Provide the [x, y] coordinate of the cell's center where the given text is located.  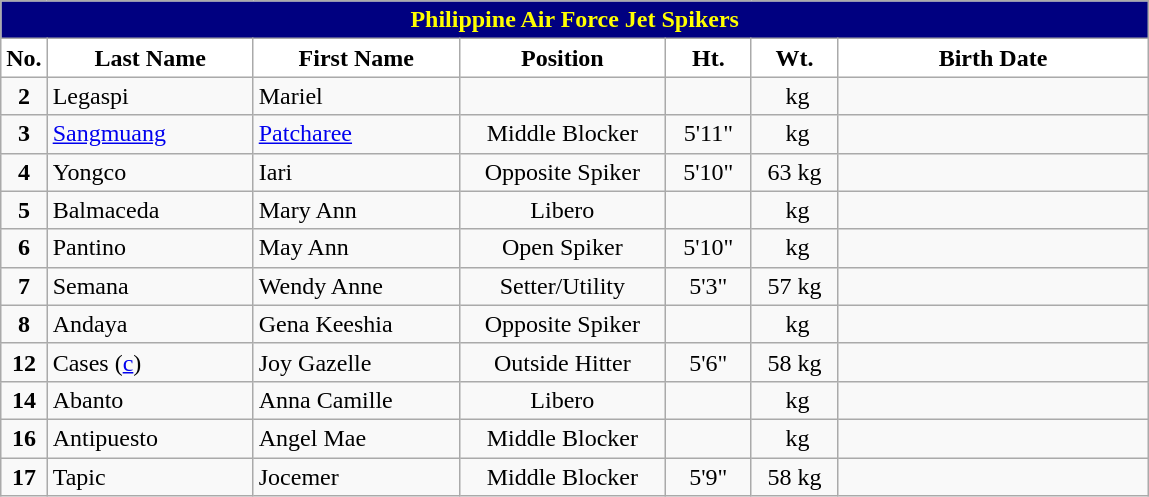
5'3" [708, 286]
Cases (c) [150, 362]
14 [24, 400]
Sangmuang [150, 134]
Legaspi [150, 96]
Open Spiker [562, 248]
Iari [356, 172]
Anna Camille [356, 400]
Tapic [150, 477]
63 kg [794, 172]
Yongco [150, 172]
7 [24, 286]
Birth Date [992, 58]
Ht. [708, 58]
57 kg [794, 286]
Wendy Anne [356, 286]
4 [24, 172]
5'6" [708, 362]
Abanto [150, 400]
8 [24, 324]
3 [24, 134]
Jocemer [356, 477]
16 [24, 438]
Antipuesto [150, 438]
12 [24, 362]
Last Name [150, 58]
Patcharee [356, 134]
Balmaceda [150, 210]
5'11" [708, 134]
Gena Keeshia [356, 324]
Semana [150, 286]
May Ann [356, 248]
2 [24, 96]
Wt. [794, 58]
5 [24, 210]
No. [24, 58]
Setter/Utility [562, 286]
Philippine Air Force Jet Spikers [575, 20]
6 [24, 248]
Outside Hitter [562, 362]
Andaya [150, 324]
Position [562, 58]
Angel Mae [356, 438]
17 [24, 477]
Joy Gazelle [356, 362]
Mary Ann [356, 210]
Mariel [356, 96]
First Name [356, 58]
5'9" [708, 477]
Pantino [150, 248]
